Identify which cell holds the provided text, then report its (x, y) central coordinate. 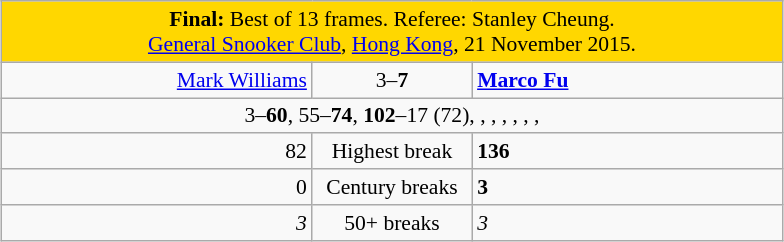
Final: Best of 13 frames. Referee: Stanley Cheung.General Snooker Club, Hong Kong, 21 November 2015. (392, 32)
Century breaks (392, 187)
50+ breaks (392, 223)
0 (157, 187)
3–60, 55–74, 102–17 (72), , , , , , , (392, 116)
Marco Fu (627, 80)
136 (627, 152)
82 (157, 152)
Highest break (392, 152)
Mark Williams (157, 80)
3–7 (392, 80)
